Search for the cell housing the specified text and yield its [x, y] center coordinate. 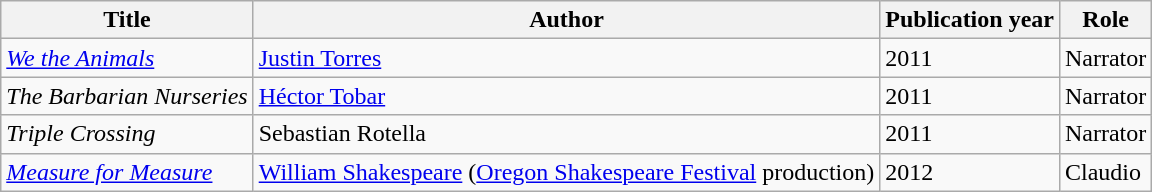
Role [1105, 20]
Author [566, 20]
Claudio [1105, 172]
We the Animals [127, 58]
Sebastian Rotella [566, 134]
William Shakespeare (Oregon Shakespeare Festival production) [566, 172]
2012 [970, 172]
The Barbarian Nurseries [127, 96]
Publication year [970, 20]
Triple Crossing [127, 134]
Héctor Tobar [566, 96]
Measure for Measure [127, 172]
Justin Torres [566, 58]
Title [127, 20]
